Return the [X, Y] coordinate for the center point of the cell that contains the specified text.  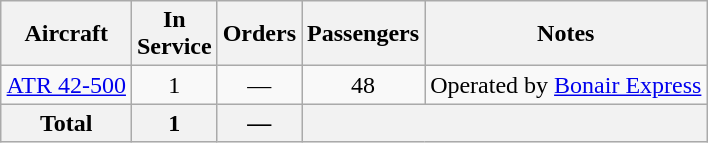
Passengers [364, 34]
Aircraft [66, 34]
48 [364, 85]
Operated by Bonair Express [566, 85]
Notes [566, 34]
Total [66, 123]
Orders [259, 34]
ATR 42-500 [66, 85]
In Service [174, 34]
